Identify which cell holds the provided text, then report its (x, y) central coordinate. 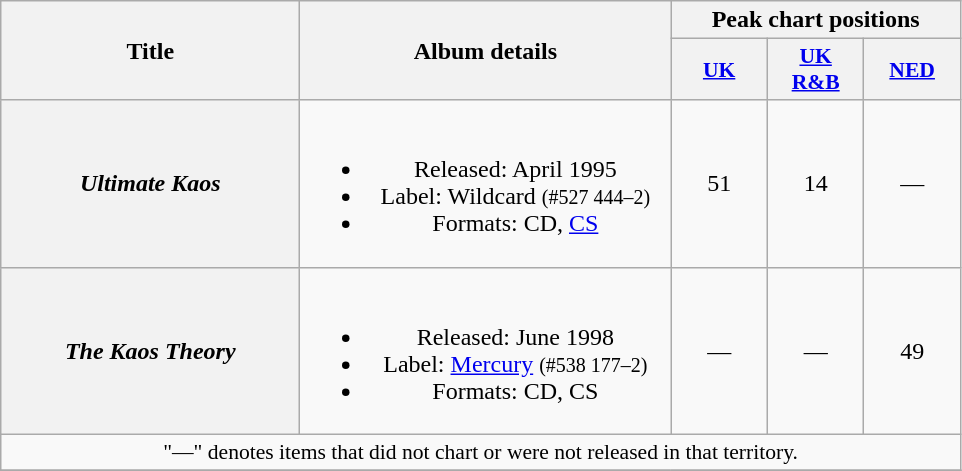
UK (720, 70)
49 (912, 350)
NED (912, 70)
Ultimate Kaos (150, 184)
51 (720, 184)
The Kaos Theory (150, 350)
Album details (486, 50)
Peak chart positions (816, 20)
Released: June 1998Label: Mercury (#538 177–2)Formats: CD, CS (486, 350)
Released: April 1995Label: Wildcard (#527 444–2)Formats: CD, CS (486, 184)
Title (150, 50)
"—" denotes items that did not chart or were not released in that territory. (481, 452)
UKR&B (816, 70)
14 (816, 184)
